Output the (X, Y) coordinate of the center of the cell containing the given text.  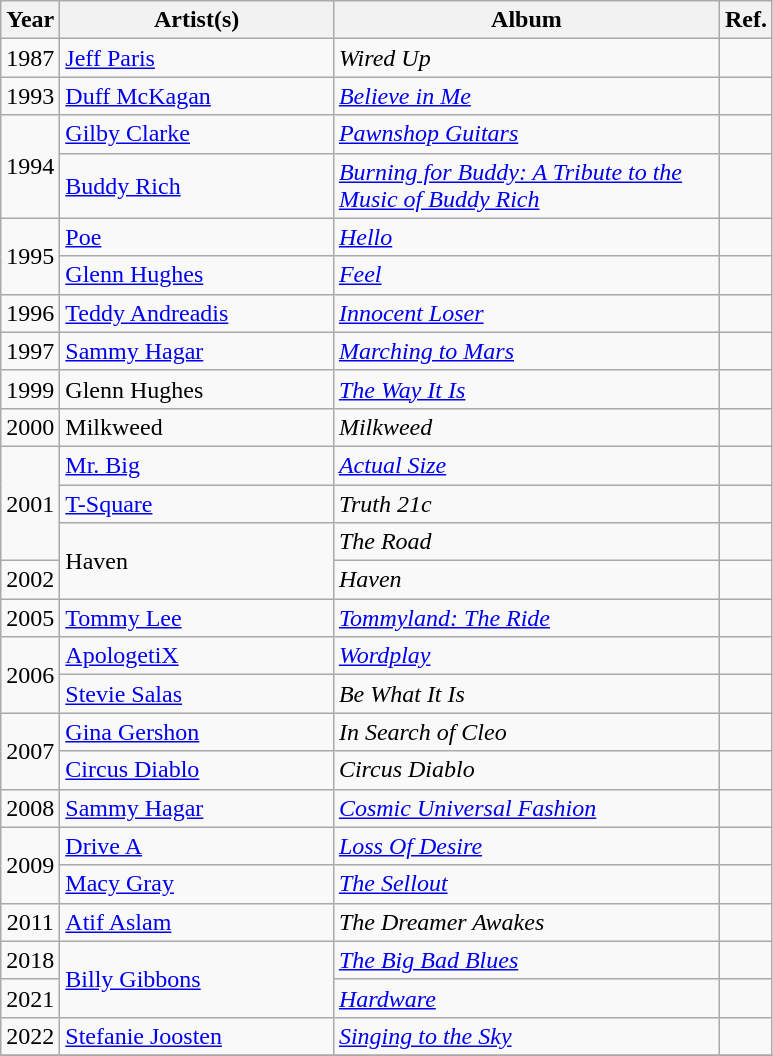
The Big Bad Blues (526, 960)
1995 (30, 256)
ApologetiX (197, 656)
2011 (30, 922)
Wordplay (526, 656)
Tommyland: The Ride (526, 618)
Innocent Loser (526, 313)
Tommy Lee (197, 618)
Marching to Mars (526, 351)
Duff McKagan (197, 96)
Wired Up (526, 58)
The Road (526, 542)
The Dreamer Awakes (526, 922)
Believe in Me (526, 96)
2007 (30, 751)
Mr. Big (197, 465)
Feel (526, 275)
Burning for Buddy: A Tribute to the Music of Buddy Rich (526, 186)
Hello (526, 237)
In Search of Cleo (526, 732)
2005 (30, 618)
Teddy Andreadis (197, 313)
Gilby Clarke (197, 134)
2002 (30, 580)
Atif Aslam (197, 922)
1994 (30, 166)
1999 (30, 389)
2006 (30, 675)
Drive A (197, 846)
2018 (30, 960)
Macy Gray (197, 884)
1987 (30, 58)
1997 (30, 351)
Stevie Salas (197, 694)
Ref. (746, 20)
T-Square (197, 503)
Cosmic Universal Fashion (526, 808)
2008 (30, 808)
Album (526, 20)
Pawnshop Guitars (526, 134)
The Sellout (526, 884)
Jeff Paris (197, 58)
2021 (30, 998)
Billy Gibbons (197, 979)
2009 (30, 865)
Be What It Is (526, 694)
Poe (197, 237)
Hardware (526, 998)
Truth 21c (526, 503)
1993 (30, 96)
Singing to the Sky (526, 1036)
Loss Of Desire (526, 846)
2001 (30, 503)
Year (30, 20)
Stefanie Joosten (197, 1036)
Actual Size (526, 465)
Artist(s) (197, 20)
2022 (30, 1036)
2000 (30, 427)
Gina Gershon (197, 732)
The Way It Is (526, 389)
1996 (30, 313)
Buddy Rich (197, 186)
